For the text-containing cell, return its midpoint in [x, y] coordinate format. 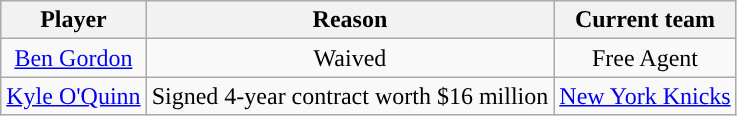
Free Agent [645, 58]
Current team [645, 20]
Player [74, 20]
Reason [350, 20]
New York Knicks [645, 96]
Kyle O'Quinn [74, 96]
Ben Gordon [74, 58]
Signed 4-year contract worth $16 million [350, 96]
Waived [350, 58]
